Find where the given text appears and provide that cell's center as (X, Y) coordinate. 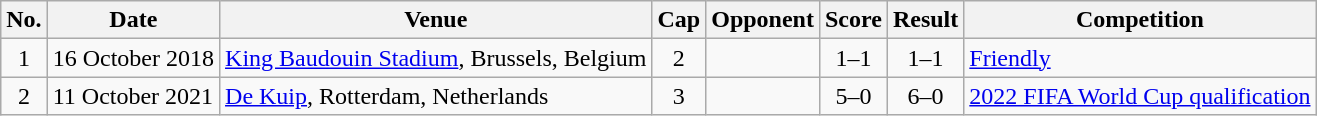
No. (24, 20)
Cap (679, 20)
2022 FIFA World Cup qualification (1140, 96)
Result (925, 20)
3 (679, 96)
Competition (1140, 20)
16 October 2018 (133, 58)
11 October 2021 (133, 96)
6–0 (925, 96)
De Kuip, Rotterdam, Netherlands (436, 96)
Opponent (763, 20)
Date (133, 20)
Friendly (1140, 58)
5–0 (853, 96)
King Baudouin Stadium, Brussels, Belgium (436, 58)
1 (24, 58)
Score (853, 20)
Venue (436, 20)
